Detect which cell encompasses the target text, then output its (X, Y) center coordinate. 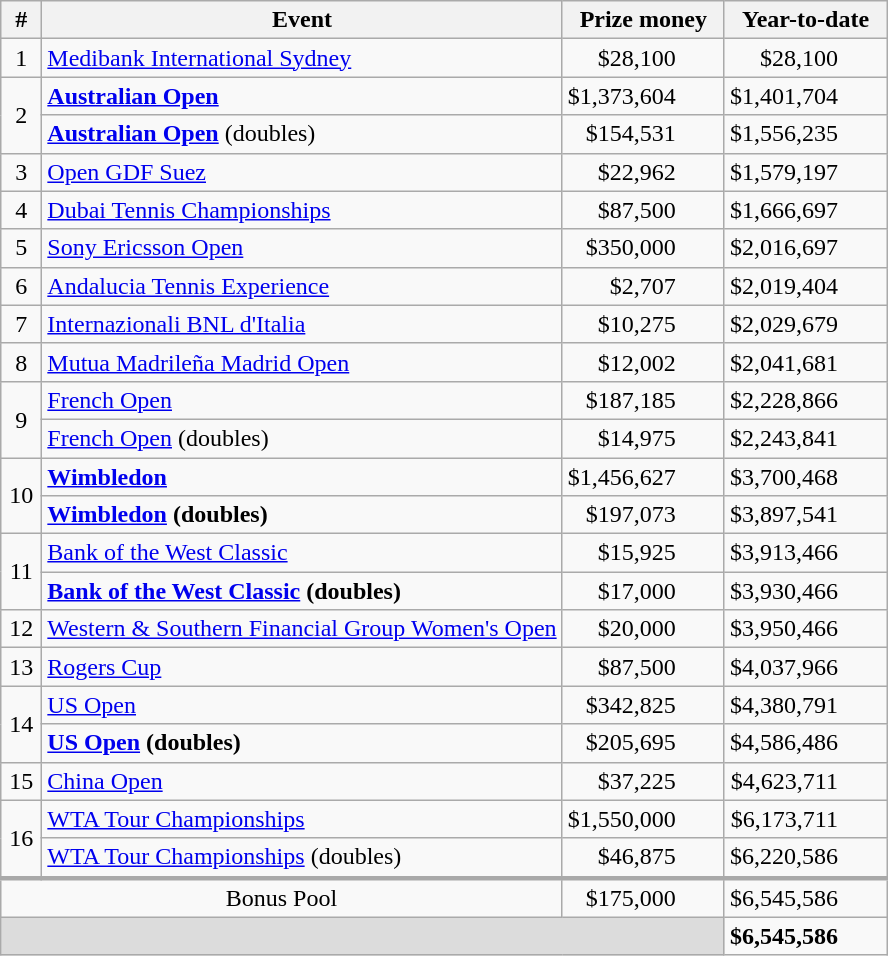
$4,586,486 (805, 743)
$350,000 (643, 248)
Andalucia Tennis Experience (302, 286)
13 (22, 667)
WTA Tour Championships (doubles) (302, 858)
Bank of the West Classic (doubles) (302, 591)
$2,019,404 (805, 286)
$2,707 (643, 286)
Open GDF Suez (302, 172)
$2,228,866 (805, 400)
5 (22, 248)
$12,002 (643, 362)
$3,930,466 (805, 591)
Rogers Cup (302, 667)
$4,380,791 (805, 705)
Dubai Tennis Championships (302, 210)
$6,220,586 (805, 858)
French Open (doubles) (302, 438)
Mutua Madrileña Madrid Open (302, 362)
16 (22, 839)
3 (22, 172)
Wimbledon (doubles) (302, 515)
15 (22, 781)
4 (22, 210)
11 (22, 572)
7 (22, 324)
$1,556,235 (805, 134)
$3,950,466 (805, 629)
$154,531 (643, 134)
$197,073 (643, 515)
$1,579,197 (805, 172)
6 (22, 286)
$175,000 (643, 898)
8 (22, 362)
$37,225 (643, 781)
$46,875 (643, 858)
$1,666,697 (805, 210)
Australian Open (doubles) (302, 134)
1 (22, 58)
US Open (302, 705)
$22,962 (643, 172)
12 (22, 629)
$6,173,711 (805, 819)
2 (22, 115)
Sony Ericsson Open (302, 248)
$1,550,000 (643, 819)
$1,456,627 (643, 477)
$3,700,468 (805, 477)
$20,000 (643, 629)
Medibank International Sydney (302, 58)
$1,401,704 (805, 96)
9 (22, 419)
$187,185 (643, 400)
$2,243,841 (805, 438)
$3,913,466 (805, 553)
Year-to-date (805, 20)
$15,925 (643, 553)
10 (22, 496)
Wimbledon (302, 477)
Bank of the West Classic (302, 553)
$342,825 (643, 705)
US Open (doubles) (302, 743)
$2,016,697 (805, 248)
$3,897,541 (805, 515)
Prize money (643, 20)
WTA Tour Championships (302, 819)
$2,041,681 (805, 362)
$1,373,604 (643, 96)
Australian Open (302, 96)
Western & Southern Financial Group Women's Open (302, 629)
$4,623,711 (805, 781)
# (22, 20)
$14,975 (643, 438)
$205,695 (643, 743)
Event (302, 20)
Bonus Pool (282, 898)
14 (22, 724)
$2,029,679 (805, 324)
$4,037,966 (805, 667)
$10,275 (643, 324)
French Open (302, 400)
Internazionali BNL d'Italia (302, 324)
$17,000 (643, 591)
China Open (302, 781)
